Pinpoint the cell where the given text exists, returning its [X, Y] midpoint coordinate. 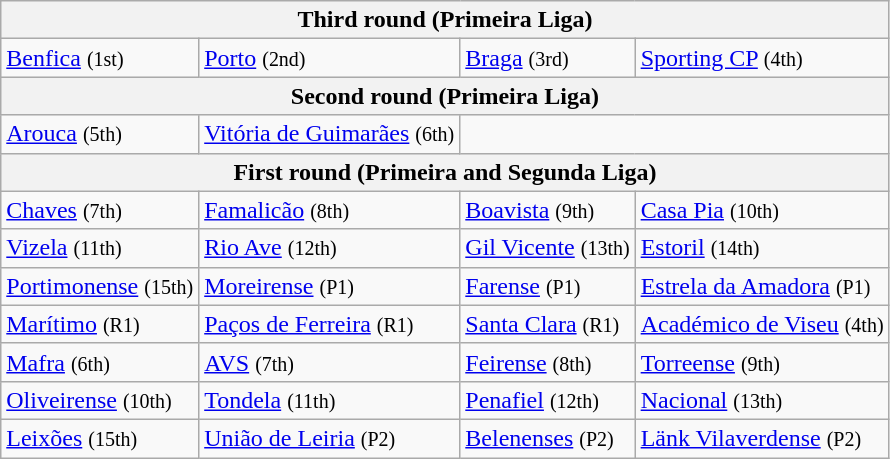
Portimonense (15th) [100, 286]
Vizela (11th) [100, 248]
Famalicão (8th) [330, 210]
Mafra (6th) [100, 362]
Benfica (1st) [100, 58]
Länk Vilaverdense (P2) [762, 438]
Rio Ave (12th) [330, 248]
Vitória de Guimarães (6th) [330, 134]
Second round (Primeira Liga) [445, 96]
Penafiel (12th) [548, 400]
Casa Pia (10th) [762, 210]
Santa Clara (R1) [548, 324]
Arouca (5th) [100, 134]
União de Leiria (P2) [330, 438]
Sporting CP (4th) [762, 58]
Académico de Viseu (4th) [762, 324]
Nacional (13th) [762, 400]
Torreense (9th) [762, 362]
Boavista (9th) [548, 210]
Marítimo (R1) [100, 324]
Chaves (7th) [100, 210]
Paços de Ferreira (R1) [330, 324]
Estoril (14th) [762, 248]
Leixões (15th) [100, 438]
Braga (3rd) [548, 58]
Belenenses (P2) [548, 438]
Gil Vicente (13th) [548, 248]
Farense (P1) [548, 286]
Estrela da Amadora (P1) [762, 286]
Moreirense (P1) [330, 286]
Tondela (11th) [330, 400]
First round (Primeira and Segunda Liga) [445, 172]
Third round (Primeira Liga) [445, 20]
AVS (7th) [330, 362]
Oliveirense (10th) [100, 400]
Porto (2nd) [330, 58]
Feirense (8th) [548, 362]
